Pinpoint the cell where the given text exists, returning its [x, y] midpoint coordinate. 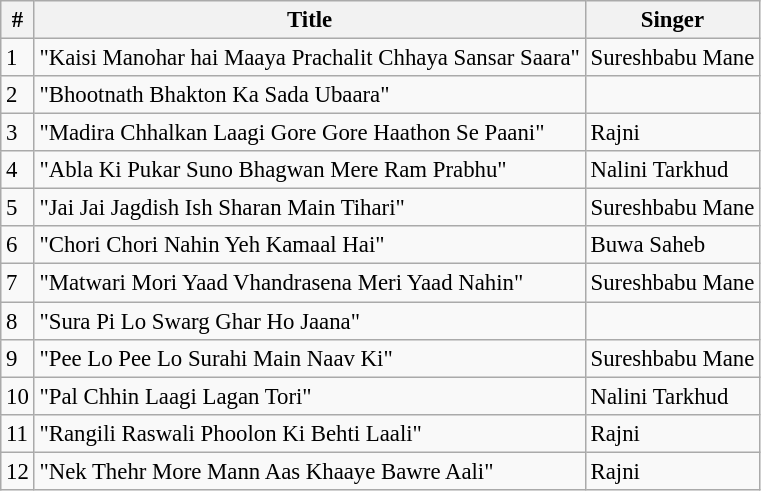
Buwa Saheb [672, 245]
4 [18, 170]
7 [18, 283]
"Kaisi Manohar hai Maaya Prachalit Chhaya Sansar Saara" [310, 58]
"Sura Pi Lo Swarg Ghar Ho Jaana" [310, 321]
"Chori Chori Nahin Yeh Kamaal Hai" [310, 245]
1 [18, 58]
8 [18, 321]
"Bhootnath Bhakton Ka Sada Ubaara" [310, 95]
"Rangili Raswali Phoolon Ki Behti Laali" [310, 433]
"Abla Ki Pukar Suno Bhagwan Mere Ram Prabhu" [310, 170]
"Jai Jai Jagdish Ish Sharan Main Tihari" [310, 208]
6 [18, 245]
"Madira Chhalkan Laagi Gore Gore Haathon Se Paani" [310, 133]
Title [310, 20]
2 [18, 95]
12 [18, 471]
9 [18, 358]
Singer [672, 20]
5 [18, 208]
"Matwari Mori Yaad Vhandrasena Meri Yaad Nahin" [310, 283]
3 [18, 133]
# [18, 20]
11 [18, 433]
10 [18, 396]
"Pee Lo Pee Lo Surahi Main Naav Ki" [310, 358]
"Nek Thehr More Mann Aas Khaaye Bawre Aali" [310, 471]
"Pal Chhin Laagi Lagan Tori" [310, 396]
